From the cell containing the given text, extract its center point as [x, y] coordinate. 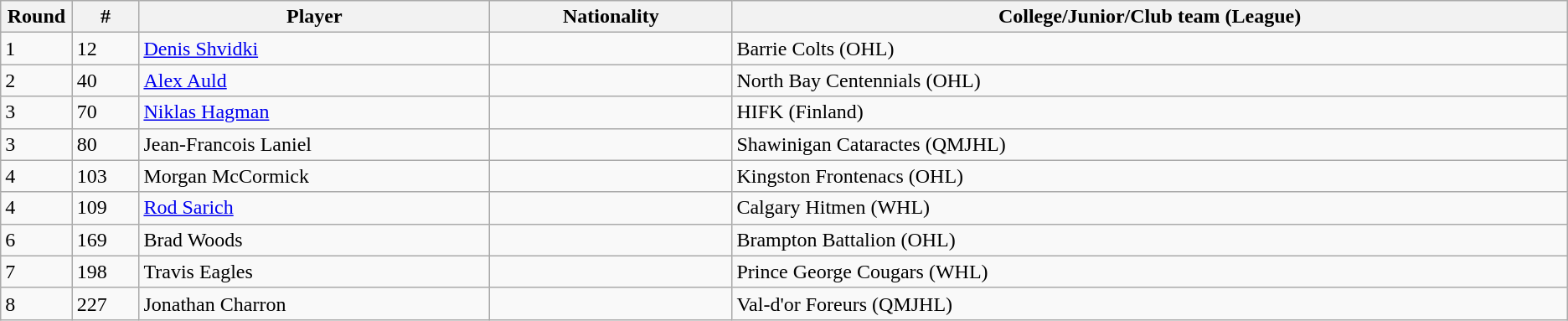
198 [106, 272]
227 [106, 303]
7 [37, 272]
12 [106, 49]
Jean-Francois Laniel [315, 144]
Round [37, 17]
College/Junior/Club team (League) [1149, 17]
70 [106, 112]
2 [37, 80]
Kingston Frontenacs (OHL) [1149, 176]
Alex Auld [315, 80]
1 [37, 49]
Shawinigan Cataractes (QMJHL) [1149, 144]
Niklas Hagman [315, 112]
HIFK (Finland) [1149, 112]
8 [37, 303]
Jonathan Charron [315, 303]
169 [106, 240]
Brampton Battalion (OHL) [1149, 240]
40 [106, 80]
Morgan McCormick [315, 176]
80 [106, 144]
103 [106, 176]
Brad Woods [315, 240]
Barrie Colts (OHL) [1149, 49]
109 [106, 208]
Calgary Hitmen (WHL) [1149, 208]
Nationality [611, 17]
# [106, 17]
Player [315, 17]
6 [37, 240]
Travis Eagles [315, 272]
Rod Sarich [315, 208]
Val-d'or Foreurs (QMJHL) [1149, 303]
North Bay Centennials (OHL) [1149, 80]
Denis Shvidki [315, 49]
Prince George Cougars (WHL) [1149, 272]
